Scan for the cell matching the given text and deliver its [X, Y] coordinate at center. 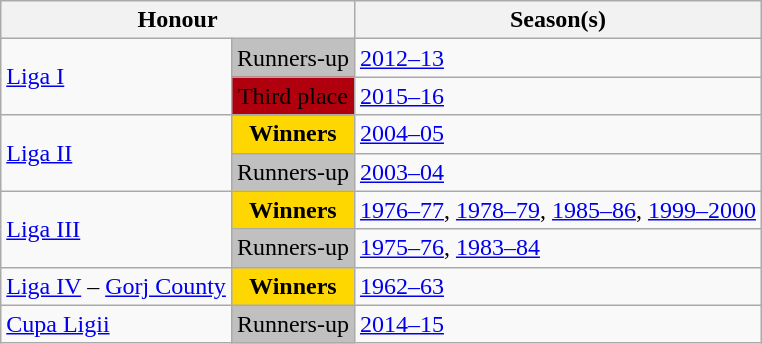
1975–76, 1983–84 [558, 248]
Liga I [116, 77]
1976–77, 1978–79, 1985–86, 1999–2000 [558, 210]
Liga II [116, 153]
Honour [178, 20]
1962–63 [558, 286]
Season(s) [558, 20]
Liga IV – Gorj County [116, 286]
2012–13 [558, 58]
Liga III [116, 229]
Third place [292, 96]
2003–04 [558, 172]
2004–05 [558, 134]
2015–16 [558, 96]
2014–15 [558, 324]
Cupa Ligii [116, 324]
